Pinpoint the cell where the given text exists, returning its (x, y) midpoint coordinate. 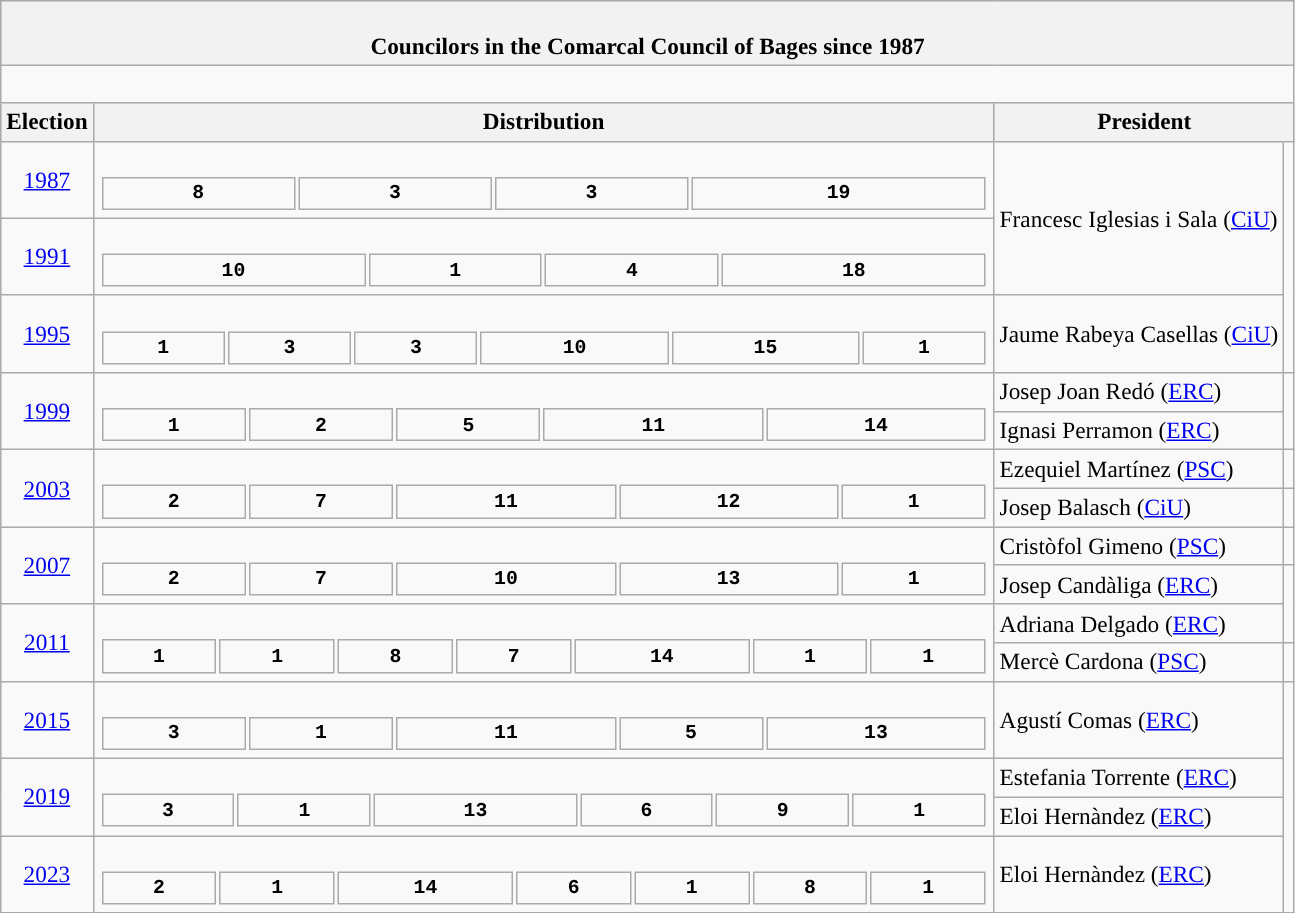
Josep Balasch (CiU) (1138, 508)
1 3 3 10 15 1 (544, 334)
18 (854, 270)
10 1 4 18 (544, 256)
Estefania Torrente (ERC) (1138, 778)
19 (838, 192)
1987 (47, 180)
President (1144, 122)
Cristòfol Gimeno (PSC) (1138, 545)
Agustí Comas (ERC) (1138, 720)
1999 (47, 410)
9 (782, 810)
8 3 3 19 (544, 180)
4 (632, 270)
2015 (47, 720)
2 1 14 6 1 8 1 (544, 874)
Election (47, 122)
1991 (47, 256)
2023 (47, 874)
Adriana Delgado (ERC) (1138, 624)
2019 (47, 796)
Distribution (544, 122)
3 1 11 5 13 (544, 720)
2003 (47, 488)
2011 (47, 642)
2007 (47, 564)
12 (729, 502)
3 1 13 6 9 1 (544, 796)
Josep Joan Redó (ERC) (1138, 392)
Jaume Rabeya Casellas (CiU) (1138, 334)
Francesc Iglesias i Sala (CiU) (1138, 218)
Councilors in the Comarcal Council of Bages since 1987 (648, 32)
1995 (47, 334)
Mercè Cardona (PSC) (1138, 662)
1 2 5 11 14 (544, 410)
2 7 10 13 1 (544, 564)
Ezequiel Martínez (PSC) (1138, 468)
Josep Candàliga (ERC) (1138, 584)
Ignasi Perramon (ERC) (1138, 430)
15 (766, 346)
2 7 11 12 1 (544, 488)
1 1 8 7 14 1 1 (544, 642)
